Search for the cell housing the specified text and yield its [x, y] center coordinate. 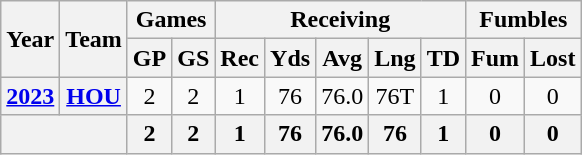
TD [443, 58]
Lng [395, 58]
GS [194, 58]
GP [149, 58]
Yds [290, 58]
Avg [342, 58]
Rec [240, 58]
Year [30, 39]
2023 [30, 96]
Lost [553, 58]
Fum [496, 58]
HOU [94, 96]
Team [94, 39]
Games [170, 20]
Receiving [340, 20]
Fumbles [524, 20]
76T [395, 96]
